Extract the (x, y) coordinate from the center of the cell holding the provided text.  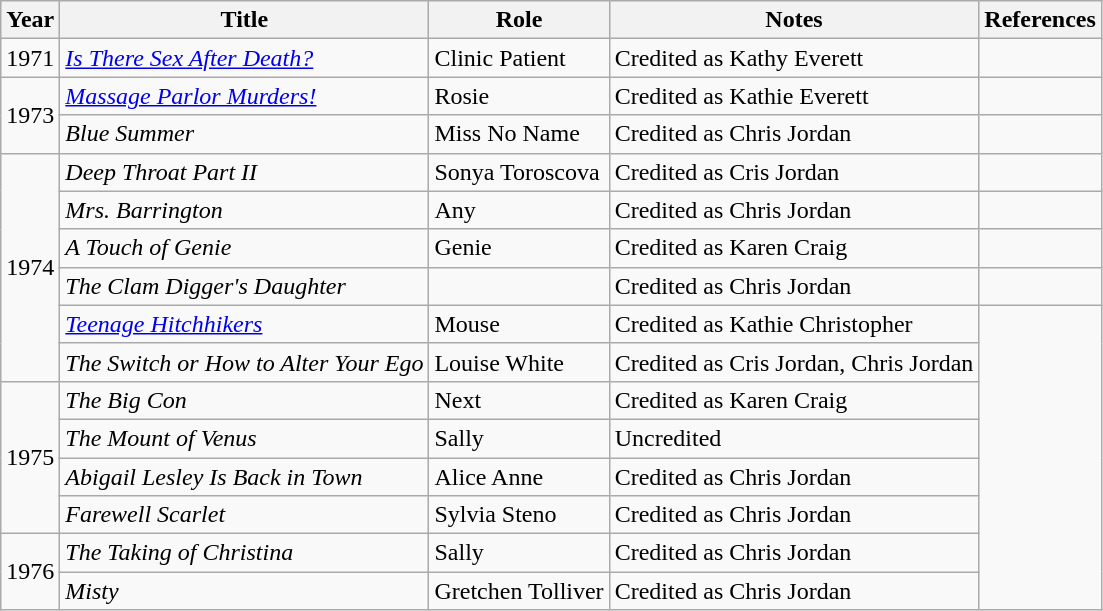
1976 (30, 572)
Blue Summer (244, 134)
Rosie (519, 96)
1973 (30, 115)
Credited as Cris Jordan (794, 172)
Gretchen Tolliver (519, 591)
The Clam Digger's Daughter (244, 286)
Teenage Hitchhikers (244, 324)
Louise White (519, 362)
References (1040, 20)
Any (519, 210)
Notes (794, 20)
Is There Sex After Death? (244, 58)
Mouse (519, 324)
Credited as Kathie Everett (794, 96)
Year (30, 20)
Genie (519, 248)
Credited as Kathy Everett (794, 58)
Role (519, 20)
1975 (30, 457)
1971 (30, 58)
The Switch or How to Alter Your Ego (244, 362)
Miss No Name (519, 134)
Next (519, 400)
Farewell Scarlet (244, 515)
The Big Con (244, 400)
Title (244, 20)
Alice Anne (519, 477)
1974 (30, 267)
A Touch of Genie (244, 248)
Deep Throat Part II (244, 172)
Credited as Kathie Christopher (794, 324)
Misty (244, 591)
The Taking of Christina (244, 553)
Sonya Toroscova (519, 172)
Credited as Cris Jordan, Chris Jordan (794, 362)
Clinic Patient (519, 58)
Sylvia Steno (519, 515)
Abigail Lesley Is Back in Town (244, 477)
Mrs. Barrington (244, 210)
The Mount of Venus (244, 438)
Massage Parlor Murders! (244, 96)
Uncredited (794, 438)
